Return the (x, y) coordinate for the center point of the cell that contains the specified text.  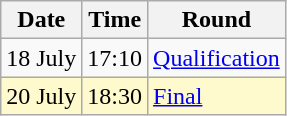
20 July (42, 96)
Time (115, 20)
Qualification (217, 58)
17:10 (115, 58)
Final (217, 96)
18 July (42, 58)
Round (217, 20)
18:30 (115, 96)
Date (42, 20)
